Output the (x, y) coordinate of the center of the cell containing the given text.  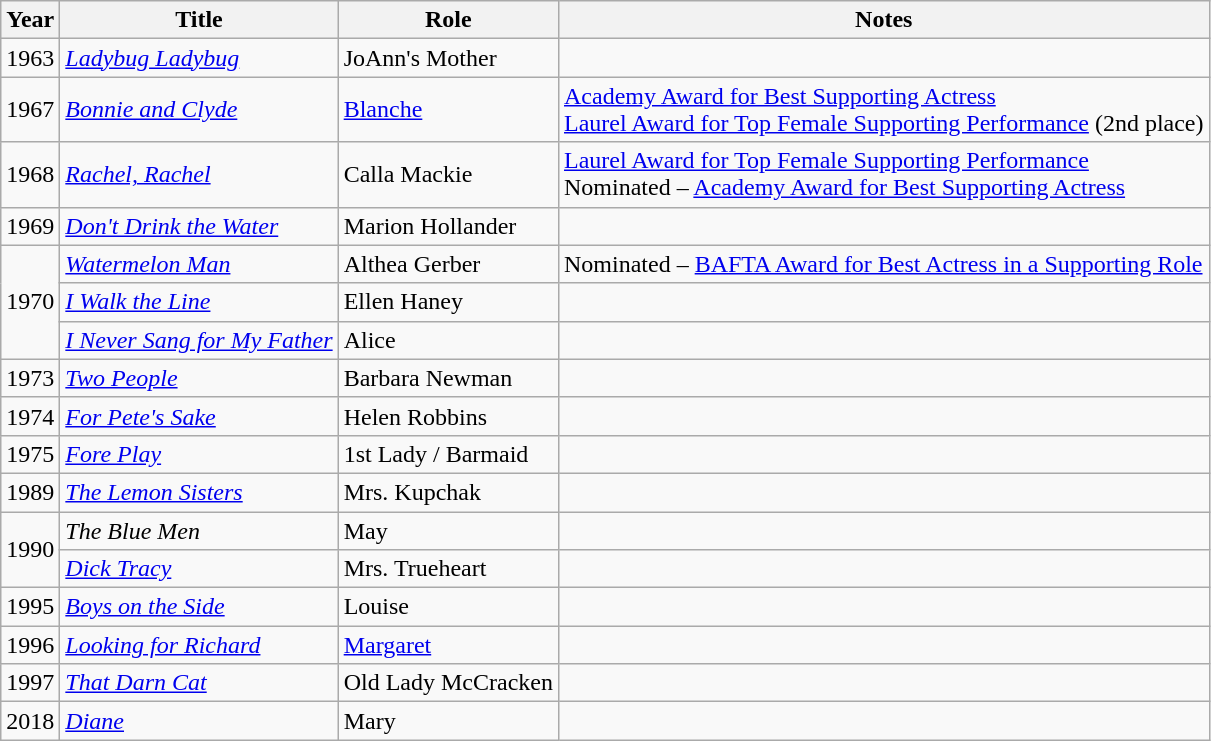
Alice (448, 340)
The Blue Men (199, 531)
Title (199, 20)
Diane (199, 721)
Laurel Award for Top Female Supporting PerformanceNominated – Academy Award for Best Supporting Actress (884, 174)
The Lemon Sisters (199, 492)
Barbara Newman (448, 378)
May (448, 531)
Ellen Haney (448, 302)
Margaret (448, 645)
1967 (30, 110)
Mary (448, 721)
Watermelon Man (199, 264)
1990 (30, 550)
Rachel, Rachel (199, 174)
That Darn Cat (199, 683)
I Walk the Line (199, 302)
Nominated – BAFTA Award for Best Actress in a Supporting Role (884, 264)
Looking for Richard (199, 645)
Academy Award for Best Supporting ActressLaurel Award for Top Female Supporting Performance (2nd place) (884, 110)
1969 (30, 226)
Boys on the Side (199, 607)
1973 (30, 378)
1996 (30, 645)
Althea Gerber (448, 264)
Don't Drink the Water (199, 226)
2018 (30, 721)
Dick Tracy (199, 569)
Marion Hollander (448, 226)
Fore Play (199, 454)
1968 (30, 174)
Bonnie and Clyde (199, 110)
Mrs. Kupchak (448, 492)
Ladybug Ladybug (199, 58)
Calla Mackie (448, 174)
Old Lady McCracken (448, 683)
1975 (30, 454)
1997 (30, 683)
Louise (448, 607)
JoAnn's Mother (448, 58)
I Never Sang for My Father (199, 340)
1963 (30, 58)
Two People (199, 378)
Notes (884, 20)
Year (30, 20)
Mrs. Trueheart (448, 569)
1970 (30, 302)
1974 (30, 416)
1st Lady / Barmaid (448, 454)
Helen Robbins (448, 416)
1989 (30, 492)
For Pete's Sake (199, 416)
Blanche (448, 110)
1995 (30, 607)
Role (448, 20)
